For the text-containing cell, return its midpoint in (X, Y) coordinate format. 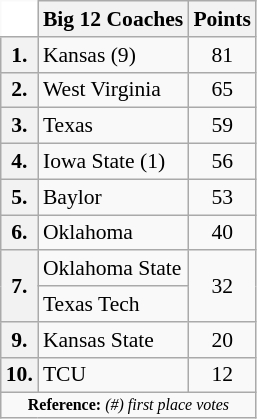
Iowa State (1) (113, 162)
Texas Tech (113, 304)
53 (222, 197)
TCU (113, 375)
Reference: (#) first place votes (128, 405)
Points (222, 19)
81 (222, 55)
Oklahoma State (113, 269)
59 (222, 126)
65 (222, 90)
Big 12 Coaches (113, 19)
Texas (113, 126)
10. (20, 375)
7. (20, 286)
56 (222, 162)
12 (222, 375)
Oklahoma (113, 233)
4. (20, 162)
20 (222, 340)
5. (20, 197)
2. (20, 90)
West Virginia (113, 90)
40 (222, 233)
6. (20, 233)
32 (222, 286)
Kansas (9) (113, 55)
Kansas State (113, 340)
3. (20, 126)
1. (20, 55)
9. (20, 340)
Baylor (113, 197)
